Determine the [x, y] coordinate at the center of the cell enclosing the given text.  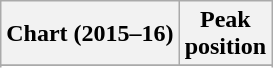
Peakposition [225, 34]
Chart (2015–16) [90, 34]
